Identify which cell holds the provided text, then report its [X, Y] central coordinate. 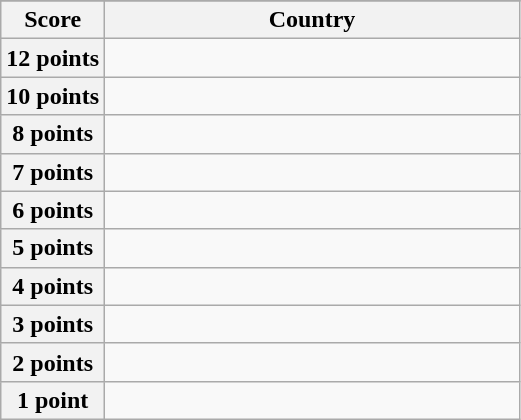
10 points [53, 96]
3 points [53, 324]
12 points [53, 58]
7 points [53, 172]
6 points [53, 210]
8 points [53, 134]
2 points [53, 362]
Country [312, 20]
5 points [53, 248]
1 point [53, 400]
Score [53, 20]
4 points [53, 286]
